Detect which cell encompasses the target text, then output its (X, Y) center coordinate. 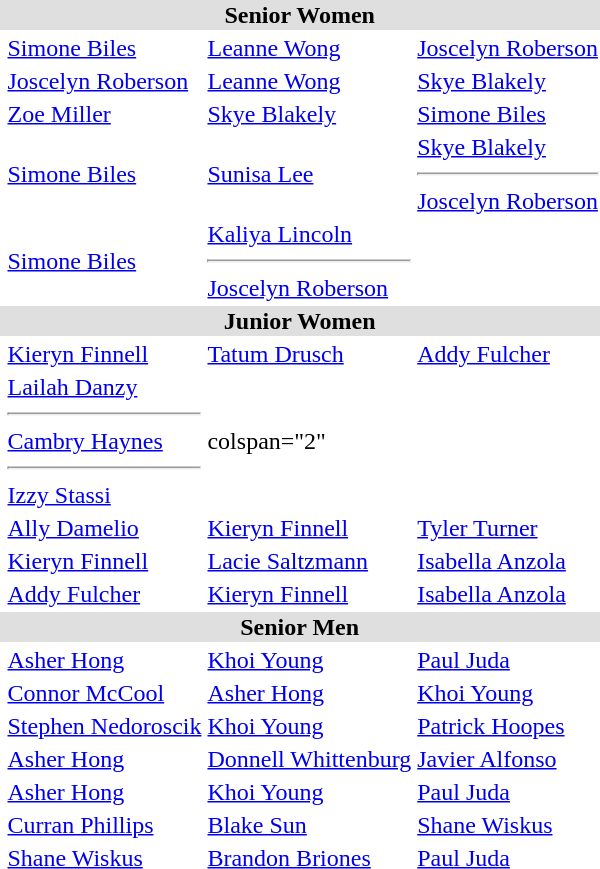
Senior Men (300, 627)
Skye BlakelyJoscelyn Roberson (508, 174)
Connor McCool (104, 693)
Tyler Turner (508, 528)
Patrick Hoopes (508, 726)
Shane Wiskus (508, 825)
Lacie Saltzmann (310, 561)
Stephen Nedoroscik (104, 726)
Ally Damelio (104, 528)
Lailah DanzyCambry HaynesIzzy Stassi (104, 441)
Javier Alfonso (508, 759)
Sunisa Lee (310, 174)
Senior Women (300, 15)
colspan="2" (310, 441)
Blake Sun (310, 825)
Kaliya LincolnJoscelyn Roberson (310, 261)
Curran Phillips (104, 825)
Tatum Drusch (310, 354)
Zoe Miller (104, 114)
Donnell Whittenburg (310, 759)
Junior Women (300, 321)
